Locate the cell with the specified text and output its [x, y] center coordinate. 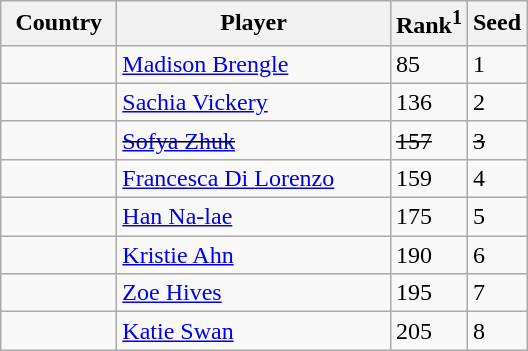
159 [428, 178]
3 [496, 140]
8 [496, 331]
175 [428, 217]
Country [59, 24]
Katie Swan [254, 331]
4 [496, 178]
Sachia Vickery [254, 102]
136 [428, 102]
205 [428, 331]
157 [428, 140]
Zoe Hives [254, 293]
7 [496, 293]
Player [254, 24]
Sofya Zhuk [254, 140]
Han Na-lae [254, 217]
2 [496, 102]
195 [428, 293]
6 [496, 255]
Rank1 [428, 24]
Seed [496, 24]
Francesca Di Lorenzo [254, 178]
1 [496, 64]
190 [428, 255]
85 [428, 64]
5 [496, 217]
Kristie Ahn [254, 255]
Madison Brengle [254, 64]
